Search for the cell housing the specified text and yield its (X, Y) center coordinate. 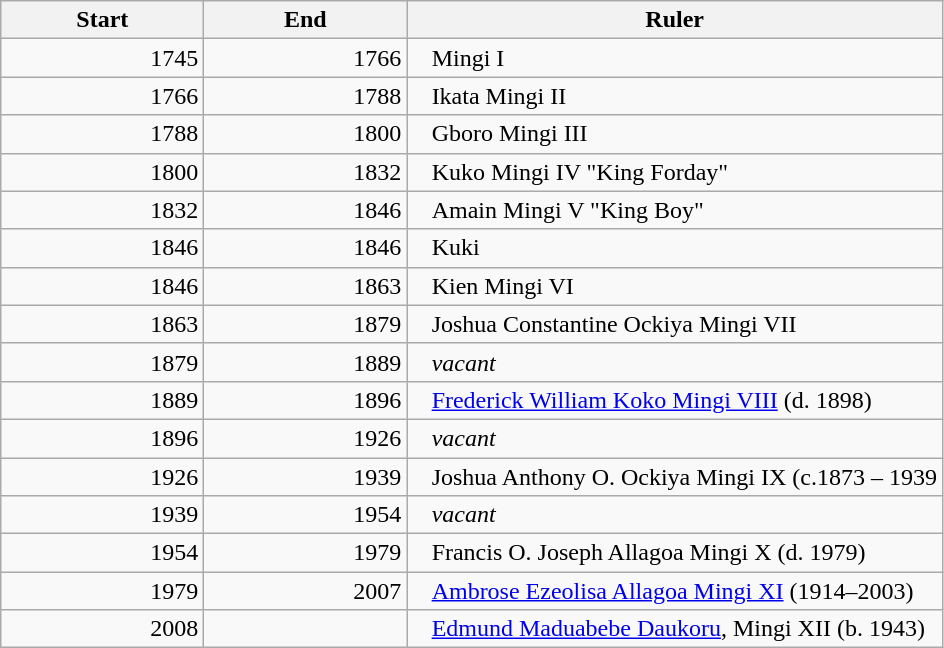
End (306, 20)
Joshua Anthony O. Ockiya Mingi IX (c.1873 – 1939 (675, 477)
Francis O. Joseph Allagoa Mingi X (d. 1979) (675, 553)
1745 (102, 58)
2007 (306, 591)
Ruler (675, 20)
Gboro Mingi III (675, 134)
Start (102, 20)
Mingi I (675, 58)
Frederick William Koko Mingi VIII (d. 1898) (675, 400)
Joshua Constantine Ockiya Mingi VII (675, 324)
Ikata Mingi II (675, 96)
Kien Mingi VI (675, 286)
Ambrose Ezeolisa Allagoa Mingi XI (1914–2003) (675, 591)
Amain Mingi V "King Boy" (675, 210)
Kuko Mingi IV "King Forday" (675, 172)
Kuki (675, 248)
Edmund Maduabebe Daukoru, Mingi XII (b. 1943) (675, 629)
2008 (102, 629)
